Capture the cell that displays the provided text and extract its [x, y] central coordinate. 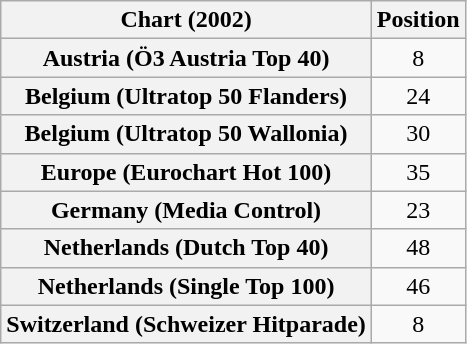
24 [418, 96]
46 [418, 286]
Belgium (Ultratop 50 Wallonia) [186, 134]
Position [418, 20]
Chart (2002) [186, 20]
Netherlands (Dutch Top 40) [186, 248]
Europe (Eurochart Hot 100) [186, 172]
Germany (Media Control) [186, 210]
Austria (Ö3 Austria Top 40) [186, 58]
30 [418, 134]
Switzerland (Schweizer Hitparade) [186, 324]
35 [418, 172]
23 [418, 210]
Netherlands (Single Top 100) [186, 286]
Belgium (Ultratop 50 Flanders) [186, 96]
48 [418, 248]
